Find where the given text appears and provide that cell's center as [X, Y] coordinate. 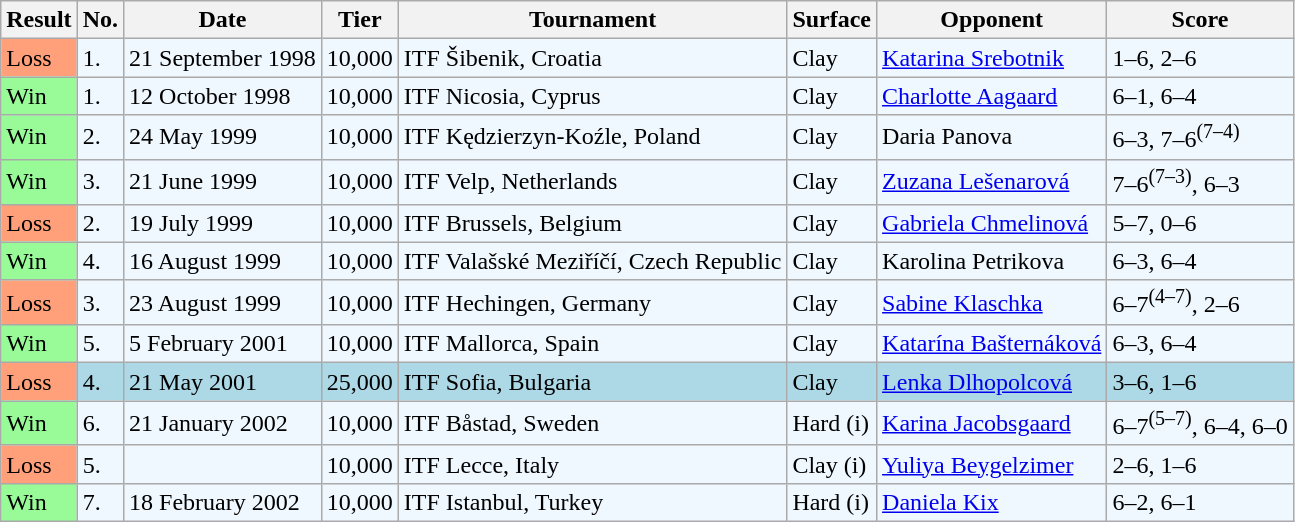
Karolina Petrikova [992, 261]
6–7(4–7), 2–6 [1200, 302]
Katarina Srebotnik [992, 58]
7. [100, 502]
2–6, 1–6 [1200, 464]
6–3, 7–6(7–4) [1200, 138]
18 February 2002 [223, 502]
ITF Velp, Netherlands [592, 182]
Zuzana Lešenarová [992, 182]
6–1, 6–4 [1200, 96]
Sabine Klaschka [992, 302]
24 May 1999 [223, 138]
7–6(7–3), 6–3 [1200, 182]
ITF Mallorca, Spain [592, 344]
ITF Šibenik, Croatia [592, 58]
Daria Panova [992, 138]
21 September 1998 [223, 58]
Result [39, 20]
21 May 2001 [223, 382]
Tier [360, 20]
5–7, 0–6 [1200, 223]
21 June 1999 [223, 182]
ITF Valašské Meziříčí, Czech Republic [592, 261]
12 October 1998 [223, 96]
6–7(5–7), 6–4, 6–0 [1200, 424]
19 July 1999 [223, 223]
Karina Jacobsgaard [992, 424]
25,000 [360, 382]
ITF Istanbul, Turkey [592, 502]
6. [100, 424]
Score [1200, 20]
16 August 1999 [223, 261]
Gabriela Chmelinová [992, 223]
ITF Hechingen, Germany [592, 302]
ITF Brussels, Belgium [592, 223]
6–2, 6–1 [1200, 502]
ITF Båstad, Sweden [592, 424]
3–6, 1–6 [1200, 382]
Daniela Kix [992, 502]
Clay (i) [832, 464]
23 August 1999 [223, 302]
Opponent [992, 20]
21 January 2002 [223, 424]
ITF Nicosia, Cyprus [592, 96]
ITF Kędzierzyn-Koźle, Poland [592, 138]
Katarína Bašternáková [992, 344]
Charlotte Aagaard [992, 96]
ITF Sofia, Bulgaria [592, 382]
1–6, 2–6 [1200, 58]
Surface [832, 20]
Tournament [592, 20]
5 February 2001 [223, 344]
No. [100, 20]
Lenka Dlhopolcová [992, 382]
ITF Lecce, Italy [592, 464]
Date [223, 20]
Yuliya Beygelzimer [992, 464]
